Provide the (x, y) coordinate of the cell's center where the given text is located.  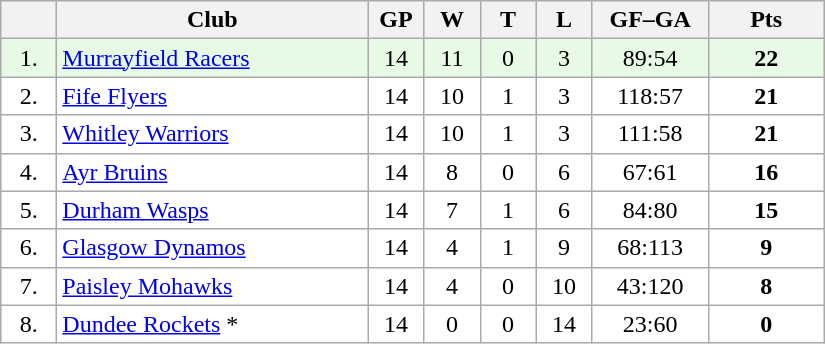
11 (452, 58)
7. (29, 286)
118:57 (650, 96)
111:58 (650, 134)
Murrayfield Racers (212, 58)
Whitley Warriors (212, 134)
1. (29, 58)
2. (29, 96)
23:60 (650, 324)
8. (29, 324)
7 (452, 210)
16 (766, 172)
Pts (766, 20)
5. (29, 210)
Ayr Bruins (212, 172)
Glasgow Dynamos (212, 248)
4. (29, 172)
L (564, 20)
68:113 (650, 248)
W (452, 20)
22 (766, 58)
15 (766, 210)
Paisley Mohawks (212, 286)
Durham Wasps (212, 210)
T (508, 20)
Fife Flyers (212, 96)
GP (396, 20)
GF–GA (650, 20)
84:80 (650, 210)
89:54 (650, 58)
67:61 (650, 172)
Dundee Rockets * (212, 324)
3. (29, 134)
Club (212, 20)
6. (29, 248)
43:120 (650, 286)
